Detect which cell encompasses the target text, then output its (x, y) center coordinate. 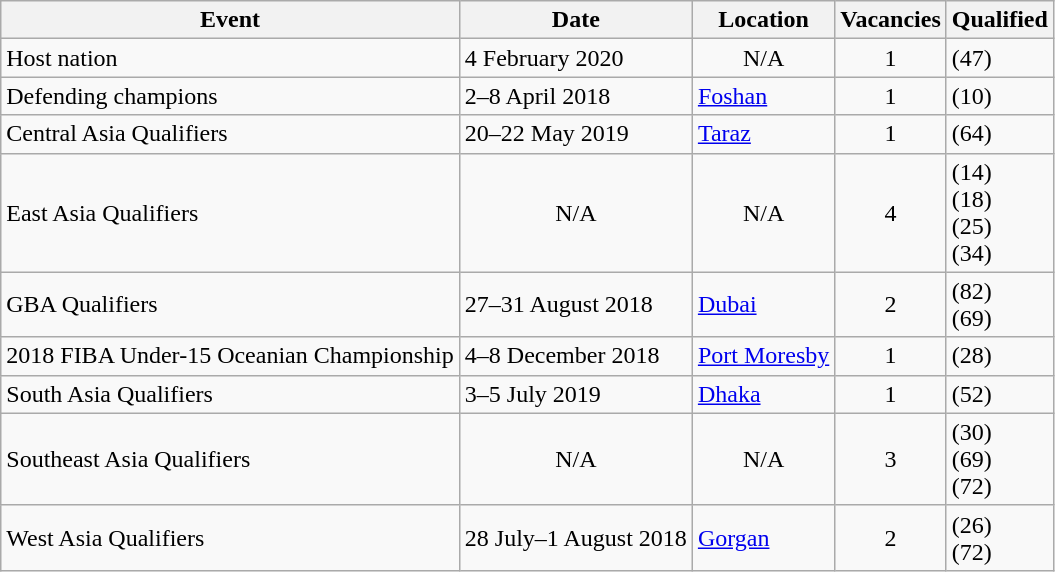
Dubai (763, 304)
Date (576, 20)
West Asia Qualifiers (230, 538)
(26) (72) (1000, 538)
2018 FIBA Under-15 Oceanian Championship (230, 356)
20–22 May 2019 (576, 134)
Southeast Asia Qualifiers (230, 459)
(64) (1000, 134)
Foshan (763, 96)
Dhaka (763, 394)
3–5 July 2019 (576, 394)
2–8 April 2018 (576, 96)
Location (763, 20)
Port Moresby (763, 356)
GBA Qualifiers (230, 304)
Central Asia Qualifiers (230, 134)
28 July–1 August 2018 (576, 538)
South Asia Qualifiers (230, 394)
(28) (1000, 356)
Defending champions (230, 96)
4 February 2020 (576, 58)
Event (230, 20)
(10) (1000, 96)
(82) (69) (1000, 304)
3 (891, 459)
4–8 December 2018 (576, 356)
Host nation (230, 58)
Qualified (1000, 20)
East Asia Qualifiers (230, 212)
Taraz (763, 134)
Gorgan (763, 538)
(52) (1000, 394)
(47) (1000, 58)
(14) (18) (25) (34) (1000, 212)
4 (891, 212)
Vacancies (891, 20)
(30) (69) (72) (1000, 459)
27–31 August 2018 (576, 304)
